Locate the cell with the specified text and output its (x, y) center coordinate. 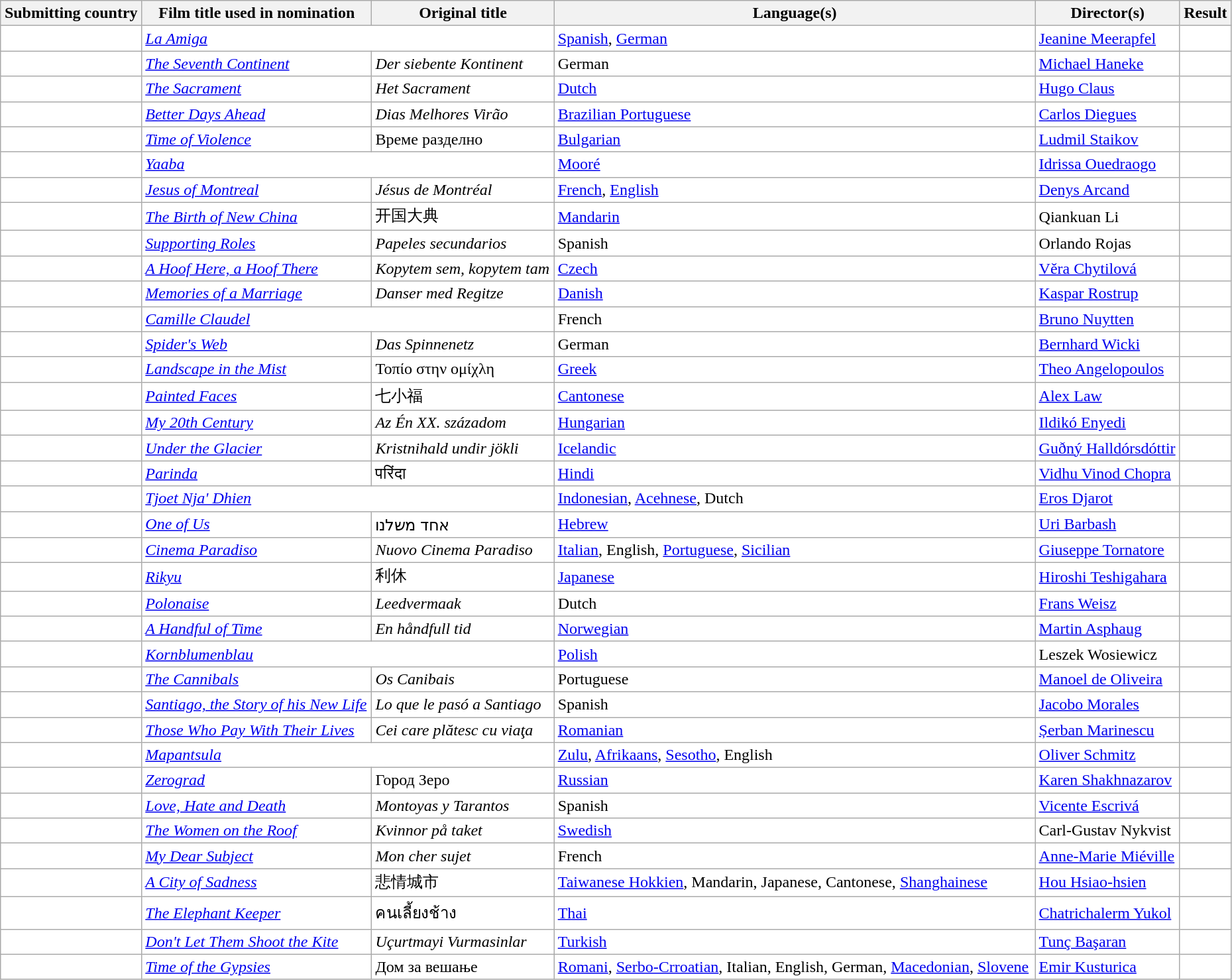
Het Sacrament (463, 89)
Qiankuan Li (1107, 216)
Jeanine Meerapfel (1107, 38)
Greek (795, 369)
The Seventh Continent (257, 64)
Santiago, the Story of his New Life (257, 704)
Carlos Diegues (1107, 114)
Spider's Web (257, 344)
Τοπίο στην ομίχλη (463, 369)
Os Canibais (463, 679)
Hiroshi Teshigahara (1107, 577)
Kornblumenblau (348, 654)
My 20th Century (257, 423)
Film title used in nomination (257, 13)
Montoyas y Tarantos (463, 806)
The Sacrament (257, 89)
Kvinnor på taket (463, 831)
Bernhard Wicki (1107, 344)
French, English (795, 190)
The Women on the Roof (257, 831)
Supporting Roles (257, 243)
Idrissa Ouedraogo (1107, 164)
Nuovo Cinema Paradiso (463, 550)
The Birth of New China (257, 216)
Parinda (257, 473)
Time of Violence (257, 139)
Thai (795, 912)
Painted Faces (257, 397)
Taiwanese Hokkien, Mandarin, Japanese, Cantonese, Shanghainese (795, 883)
Chatrichalerm Yukol (1107, 912)
Oliver Schmitz (1107, 755)
Vicente Escrivá (1107, 806)
Kaspar Rostrup (1107, 294)
七小福 (463, 397)
Icelandic (795, 448)
คนเลี้ยงช้าง (463, 912)
Jésus de Montréal (463, 190)
Ildikó Enyedi (1107, 423)
Denys Arcand (1107, 190)
Tjoet Nja' Dhien (348, 499)
Better Days Ahead (257, 114)
Turkish (795, 942)
Polonaise (257, 603)
Anne-Marie Miéville (1107, 856)
Hou Hsiao-hsien (1107, 883)
The Elephant Keeper (257, 912)
Manoel de Oliveira (1107, 679)
Orlando Rojas (1107, 243)
Time of the Gypsies (257, 967)
Hindi (795, 473)
Romani, Serbo-Crroatian, Italian, English, German, Macedonian, Slovene (795, 967)
Language(s) (795, 13)
Polish (795, 654)
Cinema Paradiso (257, 550)
The Cannibals (257, 679)
Rikyu (257, 577)
A Handful of Time (257, 629)
Result (1205, 13)
Italian, English, Portuguese, Sicilian (795, 550)
Mapantsula (348, 755)
En håndfull tid (463, 629)
Leszek Wosiewicz (1107, 654)
Original title (463, 13)
Hebrew (795, 524)
Guðný Halldórsdóttir (1107, 448)
Love, Hate and Death (257, 806)
Director(s) (1107, 13)
利休 (463, 577)
Danish (795, 294)
Leedvermaak (463, 603)
Ludmil Staikov (1107, 139)
Submitting country (72, 13)
Jesus of Montreal (257, 190)
Under the Glacier (257, 448)
Yaaba (348, 164)
A City of Sadness (257, 883)
Город Зеро (463, 780)
Those Who Pay With Their Lives (257, 730)
Hungarian (795, 423)
Tunç Başaran (1107, 942)
Vidhu Vinod Chopra (1107, 473)
Дом за вешање (463, 967)
Mandarin (795, 216)
Indonesian, Acehnese, Dutch (795, 499)
Landscape in the Mist (257, 369)
My Dear Subject (257, 856)
Cei care plătesc cu viaţa (463, 730)
Kristnihald undir jökli (463, 448)
Jacobo Morales (1107, 704)
Portuguese (795, 679)
Theo Angelopoulos (1107, 369)
悲情城市 (463, 883)
Uri Barbash (1107, 524)
One of Us (257, 524)
Camille Claudel (348, 319)
Az Én XX. századom (463, 423)
Kopytem sem, kopytem tam (463, 269)
Uçurtmayi Vurmasinlar (463, 942)
Romanian (795, 730)
Zerograd (257, 780)
Giuseppe Tornatore (1107, 550)
Swedish (795, 831)
开国大典 (463, 216)
Dias Melhores Virão (463, 114)
Alex Law (1107, 397)
Michael Haneke (1107, 64)
A Hoof Here, a Hoof There (257, 269)
Mon cher sujet (463, 856)
Eros Djarot (1107, 499)
Emir Kusturica (1107, 967)
Japanese (795, 577)
Lo que le pasó a Santiago (463, 704)
La Amiga (348, 38)
Spanish, German (795, 38)
Време разделно (463, 139)
Karen Shakhnazarov (1107, 780)
Zulu, Afrikaans, Sesotho, English (795, 755)
Cantonese (795, 397)
Carl-Gustav Nykvist (1107, 831)
Czech (795, 269)
Brazilian Portuguese (795, 114)
Norwegian (795, 629)
Mooré (795, 164)
Hugo Claus (1107, 89)
Věra Chytilová (1107, 269)
Don't Let Them Shoot the Kite (257, 942)
Bulgarian (795, 139)
Șerban Marinescu (1107, 730)
Danser med Regitze (463, 294)
Memories of a Marriage (257, 294)
Der siebente Kontinent (463, 64)
Martin Asphaug (1107, 629)
אחד משלנו (463, 524)
Russian (795, 780)
परिंदा (463, 473)
Papeles secundarios (463, 243)
Frans Weisz (1107, 603)
Das Spinnenetz (463, 344)
Bruno Nuytten (1107, 319)
